For the text-containing cell, return its midpoint in [X, Y] coordinate format. 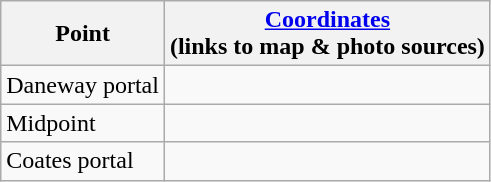
Coordinates(links to map & photo sources) [327, 34]
Point [83, 34]
Coates portal [83, 161]
Daneway portal [83, 85]
Midpoint [83, 123]
